Pinpoint the cell where the given text exists, returning its [X, Y] midpoint coordinate. 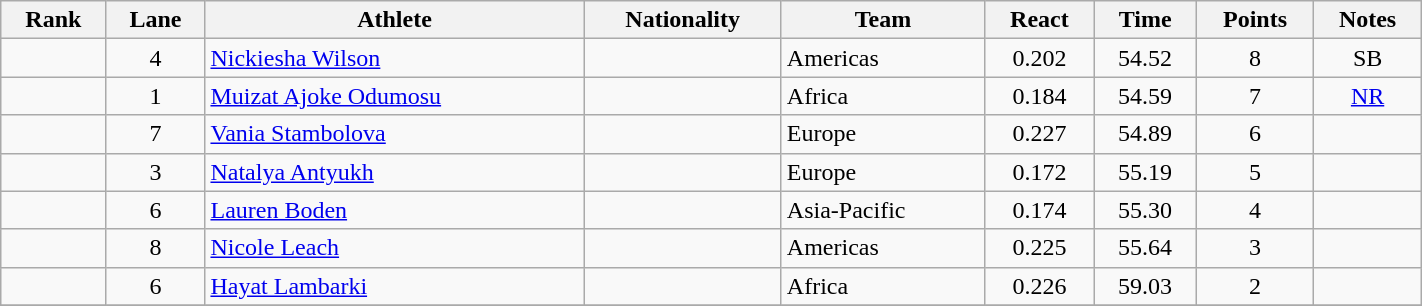
Lauren Boden [394, 210]
0.174 [1040, 210]
Nickiesha Wilson [394, 58]
Nationality [682, 20]
55.30 [1145, 210]
0.184 [1040, 96]
55.64 [1145, 248]
2 [1255, 286]
54.52 [1145, 58]
Natalya Antyukh [394, 172]
React [1040, 20]
Team [882, 20]
54.89 [1145, 134]
55.19 [1145, 172]
0.202 [1040, 58]
Lane [156, 20]
Time [1145, 20]
1 [156, 96]
5 [1255, 172]
Nicole Leach [394, 248]
0.225 [1040, 248]
SB [1368, 58]
59.03 [1145, 286]
0.226 [1040, 286]
0.227 [1040, 134]
Asia-Pacific [882, 210]
Notes [1368, 20]
Rank [54, 20]
Athlete [394, 20]
Muizat Ajoke Odumosu [394, 96]
Hayat Lambarki [394, 286]
Vania Stambolova [394, 134]
Points [1255, 20]
0.172 [1040, 172]
54.59 [1145, 96]
NR [1368, 96]
